Search for the cell housing the specified text and yield its (x, y) center coordinate. 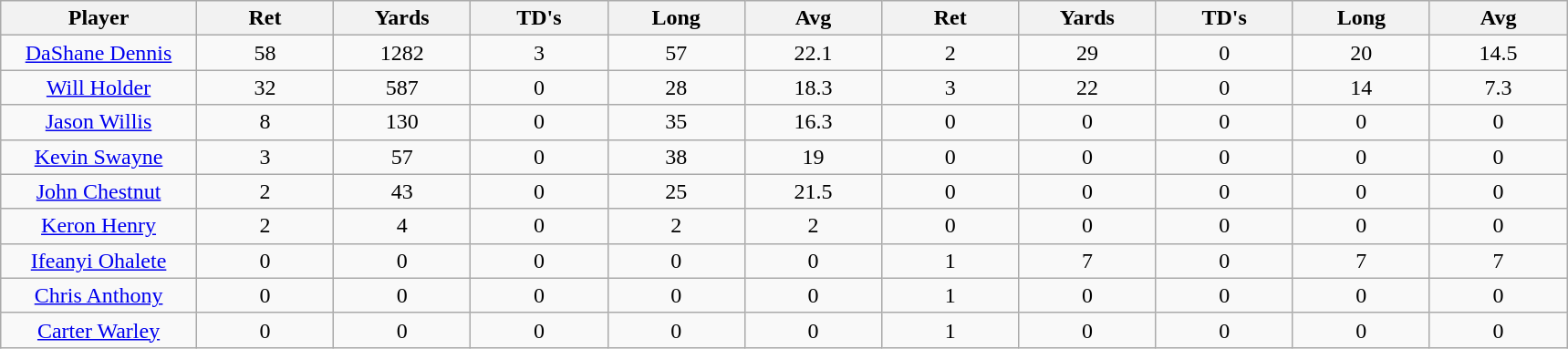
4 (402, 226)
38 (676, 157)
18.3 (813, 87)
7.3 (1498, 87)
19 (813, 157)
8 (265, 122)
Ifeanyi Ohalete (99, 261)
Chris Anthony (99, 295)
21.5 (813, 191)
14 (1361, 87)
58 (265, 53)
22.1 (813, 53)
130 (402, 122)
Keron Henry (99, 226)
25 (676, 191)
587 (402, 87)
28 (676, 87)
29 (1087, 53)
DaShane Dennis (99, 53)
20 (1361, 53)
43 (402, 191)
Jason Willis (99, 122)
Carter Warley (99, 330)
Kevin Swayne (99, 157)
16.3 (813, 122)
Will Holder (99, 87)
Player (99, 18)
35 (676, 122)
1282 (402, 53)
22 (1087, 87)
14.5 (1498, 53)
John Chestnut (99, 191)
32 (265, 87)
